Provide the [x, y] coordinate of the cell's center where the given text is located.  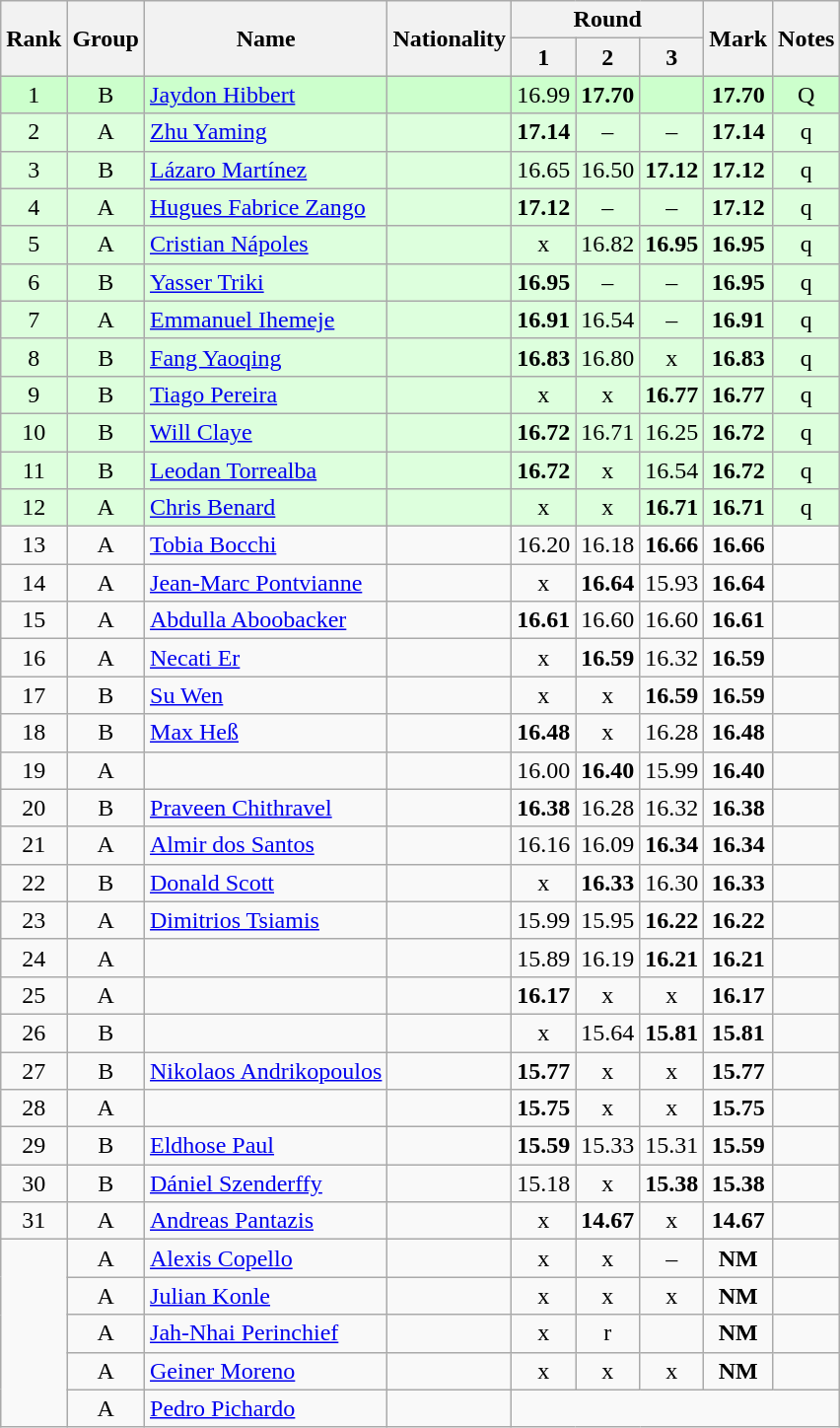
Leodan Torrealba [266, 470]
23 [34, 920]
Round [607, 20]
Chris Benard [266, 508]
16.18 [607, 545]
16 [34, 658]
26 [34, 1033]
15.31 [672, 1146]
16.25 [672, 432]
31 [34, 1221]
12 [34, 508]
Dimitrios Tsiamis [266, 920]
9 [34, 394]
30 [34, 1183]
29 [34, 1146]
20 [34, 808]
Name [266, 38]
22 [34, 883]
Jean-Marc Pontvianne [266, 583]
16.80 [607, 357]
15.33 [607, 1146]
24 [34, 958]
13 [34, 545]
16.20 [544, 545]
16.30 [672, 883]
Yasser Triki [266, 282]
16.19 [607, 958]
11 [34, 470]
5 [34, 245]
Nikolaos Andrikopoulos [266, 1070]
Mark [738, 38]
25 [34, 995]
r [607, 1333]
27 [34, 1070]
17 [34, 695]
Necati Er [266, 658]
Lázaro Martínez [266, 170]
Julian Konle [266, 1296]
Pedro Pichardo [266, 1408]
Group [106, 38]
Jaydon Hibbert [266, 95]
Rank [34, 38]
Abdulla Aboobacker [266, 620]
15.95 [607, 920]
8 [34, 357]
6 [34, 282]
15.18 [544, 1183]
Will Claye [266, 432]
Andreas Pantazis [266, 1221]
16.00 [544, 770]
Tiago Pereira [266, 394]
21 [34, 845]
Cristian Nápoles [266, 245]
Max Heß [266, 733]
16.50 [607, 170]
Praveen Chithravel [266, 808]
Notes [806, 38]
Geiner Moreno [266, 1371]
Donald Scott [266, 883]
16.09 [607, 845]
10 [34, 432]
Su Wen [266, 695]
16.65 [544, 170]
7 [34, 320]
19 [34, 770]
Dániel Szenderffy [266, 1183]
Nationality [450, 38]
14 [34, 583]
Q [806, 95]
Hugues Fabrice Zango [266, 207]
Jah-Nhai Perinchief [266, 1333]
16.16 [544, 845]
Zhu Yaming [266, 132]
Eldhose Paul [266, 1146]
Alexis Copello [266, 1258]
15.64 [607, 1033]
Tobia Bocchi [266, 545]
Fang Yaoqing [266, 357]
15 [34, 620]
28 [34, 1108]
15.93 [672, 583]
Emmanuel Ihemeje [266, 320]
4 [34, 207]
16.82 [607, 245]
18 [34, 733]
15.89 [544, 958]
Almir dos Santos [266, 845]
16.99 [544, 95]
